Detect which cell encompasses the target text, then output its (x, y) center coordinate. 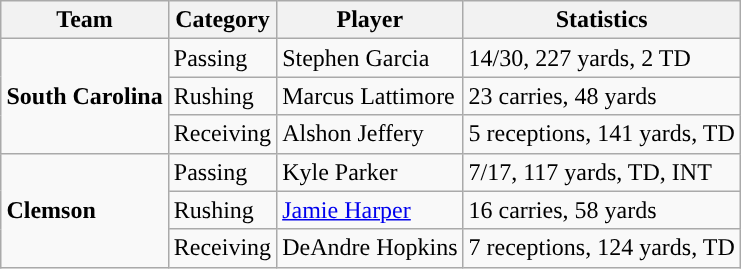
14/30, 227 yards, 2 TD (602, 58)
5 receptions, 141 yards, TD (602, 134)
Stephen Garcia (370, 58)
23 carries, 48 yards (602, 96)
South Carolina (84, 96)
7/17, 117 yards, TD, INT (602, 172)
Team (84, 20)
Statistics (602, 20)
Kyle Parker (370, 172)
Marcus Lattimore (370, 96)
16 carries, 58 yards (602, 210)
Alshon Jeffery (370, 134)
Clemson (84, 210)
7 receptions, 124 yards, TD (602, 248)
Jamie Harper (370, 210)
Category (222, 20)
Player (370, 20)
DeAndre Hopkins (370, 248)
